Identify which cell holds the provided text, then report its (x, y) central coordinate. 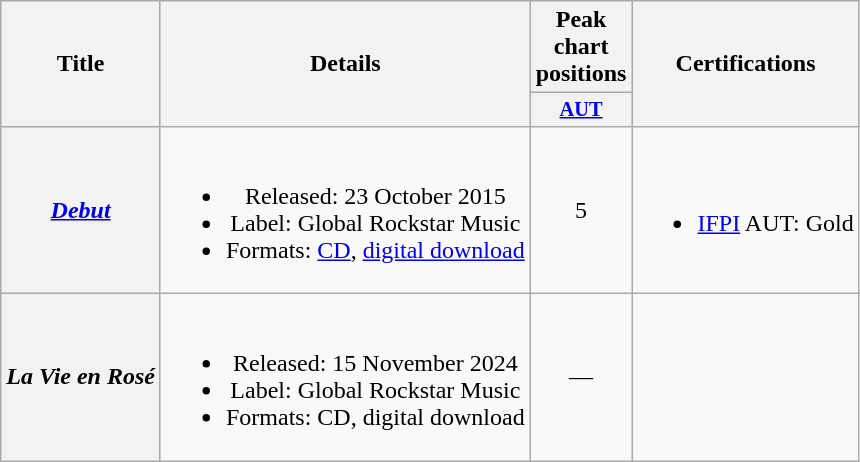
La Vie en Rosé (81, 378)
AUT (581, 110)
— (581, 378)
Title (81, 64)
IFPI AUT: Gold (746, 210)
Details (345, 64)
Peak chart positions (581, 47)
Debut (81, 210)
Released: 23 October 2015Label: Global Rockstar MusicFormats: CD, digital download (345, 210)
5 (581, 210)
Released: 15 November 2024Label: Global Rockstar MusicFormats: CD, digital download (345, 378)
Certifications (746, 64)
